From the cell containing the given text, extract its center point as (x, y) coordinate. 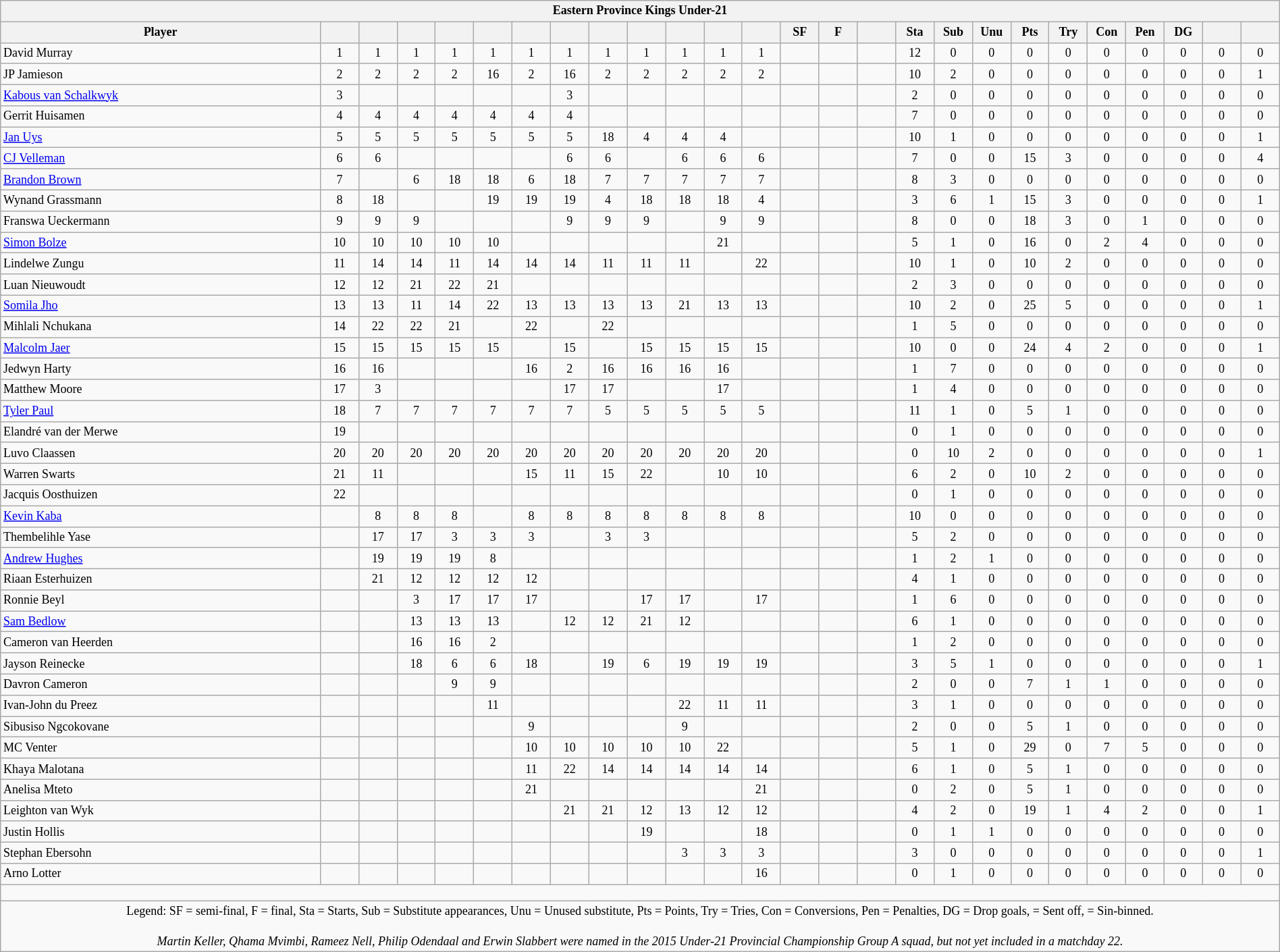
Anelisa Mteto (161, 790)
Sam Bedlow (161, 621)
Davron Cameron (161, 685)
Jan Uys (161, 138)
Ivan-John du Preez (161, 705)
Eastern Province Kings Under-21 (640, 11)
Player (161, 32)
Mihlali Nchukana (161, 327)
DG (1183, 32)
CJ Velleman (161, 158)
Luvo Claassen (161, 452)
Matthew Moore (161, 390)
Con (1107, 32)
Wynand Grassmann (161, 200)
Lindelwe Zungu (161, 263)
Khaya Malotana (161, 768)
Try (1068, 32)
Jacquis Oosthuizen (161, 496)
Pts (1030, 32)
Jayson Reinecke (161, 663)
Somila Jho (161, 305)
Pen (1145, 32)
Unu (991, 32)
MC Venter (161, 748)
Riaan Esterhuizen (161, 579)
Franswa Ueckermann (161, 221)
Cameron van Heerden (161, 643)
Kabous van Schalkwyk (161, 95)
25 (1030, 305)
Sub (953, 32)
Warren Swarts (161, 474)
Kevin Kaba (161, 516)
SF (799, 32)
Leighton van Wyk (161, 810)
Brandon Brown (161, 180)
Elandré van der Merwe (161, 432)
David Murray (161, 53)
Simon Bolze (161, 243)
29 (1030, 748)
Sta (915, 32)
Stephan Ebersohn (161, 853)
Tyler Paul (161, 411)
Gerrit Huisamen (161, 116)
24 (1030, 348)
F (838, 32)
Arno Lotter (161, 874)
Malcolm Jaer (161, 348)
Sibusiso Ngcokovane (161, 726)
Jedwyn Harty (161, 369)
Ronnie Beyl (161, 601)
Luan Nieuwoudt (161, 285)
Andrew Hughes (161, 558)
Justin Hollis (161, 832)
Thembelihle Yase (161, 537)
JP Jamieson (161, 74)
